For the text-containing cell, return its midpoint in (X, Y) coordinate format. 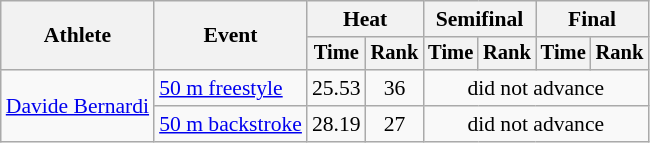
27 (395, 124)
Davide Bernardi (78, 106)
Heat (365, 19)
50 m backstroke (230, 124)
36 (395, 88)
28.19 (336, 124)
50 m freestyle (230, 88)
Final (592, 19)
Semifinal (479, 19)
25.53 (336, 88)
Event (230, 36)
Athlete (78, 36)
